Locate the cell with the specified text and output its [x, y] center coordinate. 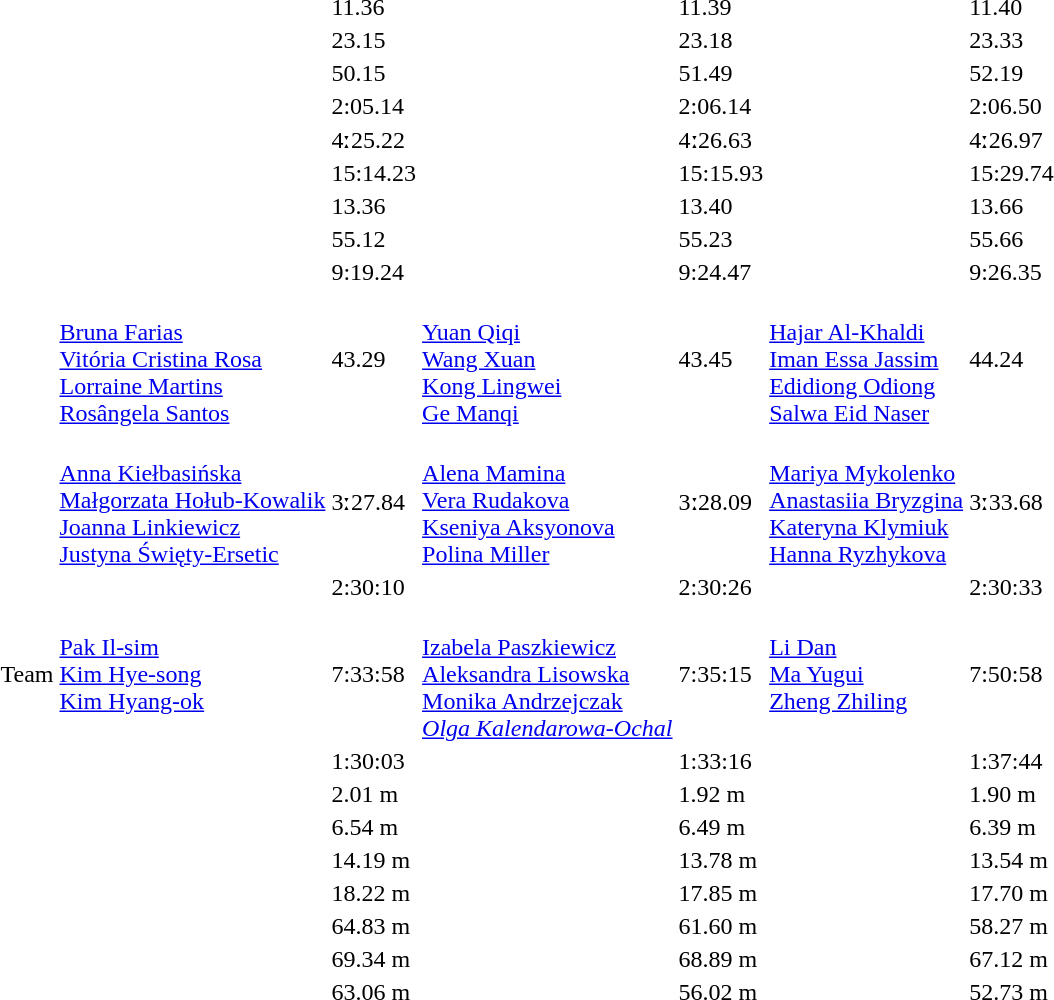
Li DanMa YuguiZheng Zhiling [866, 675]
69.34 m [374, 959]
50.15 [374, 73]
2.01 m [374, 795]
51.49 [721, 73]
2:30:26 [721, 587]
Izabela PaszkiewiczAleksandra LisowskaMonika AndrzejczakOlga Kalendarowa-Ochal [548, 675]
7:35:15 [721, 675]
64.83 m [374, 927]
Yuan QiqiWang XuanKong LingweiGe Manqi [548, 359]
Bruna FariasVitória Cristina RosaLorraine MartinsRosângela Santos [192, 359]
13.40 [721, 207]
23.18 [721, 40]
9:24.47 [721, 273]
Pak Il-simKim Hye-songKim Hyang-ok [192, 675]
3ː28.09 [721, 501]
43.45 [721, 359]
1:30:03 [374, 761]
68.89 m [721, 959]
2:06.14 [721, 106]
13.36 [374, 207]
2:05.14 [374, 106]
55.23 [721, 239]
1.92 m [721, 795]
17.85 m [721, 893]
3ː27.84 [374, 501]
15:15.93 [721, 173]
Mariya MykolenkoAnastasiia BryzginaKateryna KlymiukHanna Ryzhykova [866, 501]
Alena MaminaVera RudakovaKseniya AksyonovaPolina Miller [548, 501]
4ː26.63 [721, 140]
13.78 m [721, 861]
55.12 [374, 239]
18.22 m [374, 893]
1:33:16 [721, 761]
23.15 [374, 40]
Anna KiełbasińskaMałgorzata Hołub-KowalikJoanna LinkiewiczJustyna Święty-Ersetic [192, 501]
43.29 [374, 359]
14.19 m [374, 861]
4ː25.22 [374, 140]
7:33:58 [374, 675]
6.54 m [374, 827]
9:19.24 [374, 273]
2:30:10 [374, 587]
Hajar Al-KhaldiIman Essa JassimEdidiong OdiongSalwa Eid Naser [866, 359]
6.49 m [721, 827]
15:14.23 [374, 173]
61.60 m [721, 927]
